Provide the (X, Y) coordinate of the cell's center where the given text is located.  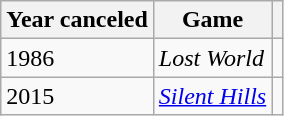
Game (212, 20)
Lost World (212, 58)
Year canceled (78, 20)
2015 (78, 96)
1986 (78, 58)
Silent Hills (212, 96)
